Determine the (X, Y) coordinate at the center of the cell enclosing the given text.  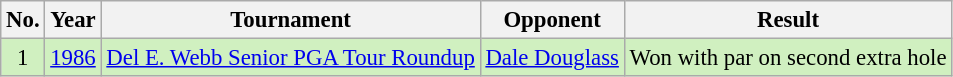
1986 (73, 58)
Result (788, 20)
Del E. Webb Senior PGA Tour Roundup (290, 58)
Won with par on second extra hole (788, 58)
Opponent (552, 20)
1 (23, 58)
Tournament (290, 20)
No. (23, 20)
Dale Douglass (552, 58)
Year (73, 20)
